Detect which cell encompasses the target text, then output its [X, Y] center coordinate. 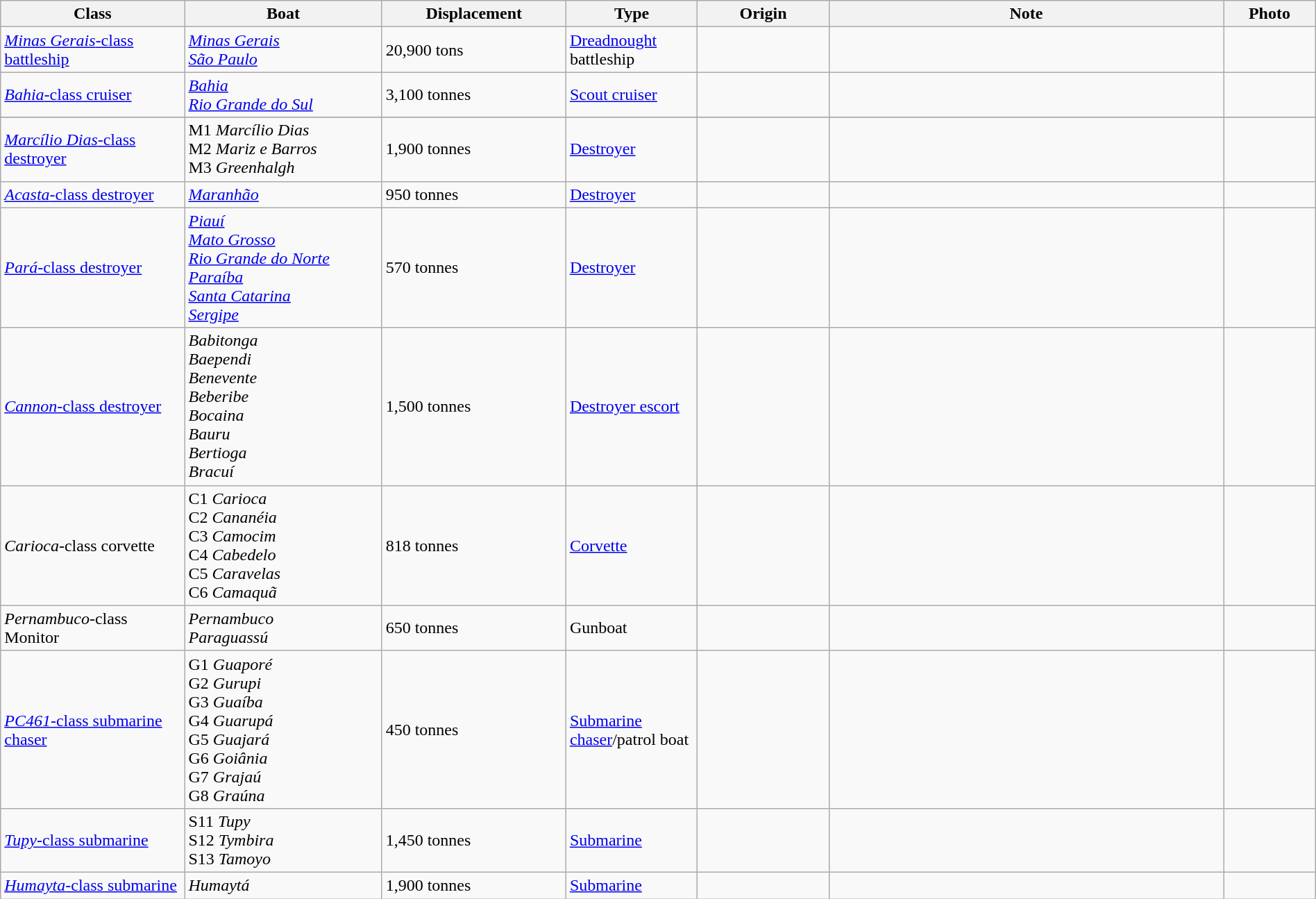
Destroyer escort [632, 407]
Carioca-class corvette [93, 546]
Boat [283, 14]
Corvette [632, 546]
650 tonnes [473, 628]
C1 CariocaC2 CananéiaC3 CamocimC4 CabedeloC5 CaravelasC6 Camaquã [283, 546]
Submarine chaser/patrol boat [632, 729]
Gunboat [632, 628]
Maranhão [283, 194]
BahiaRio Grande do Sul [283, 94]
Tupy-class submarine [93, 840]
450 tonnes [473, 729]
20,900 tons [473, 50]
570 tonnes [473, 268]
Photo [1270, 14]
3,100 tonnes [473, 94]
Class [93, 14]
Note [1026, 14]
Minas Gerais-class battleship [93, 50]
Displacement [473, 14]
Pernambuco-class Monitor [93, 628]
Humayta-class submarine [93, 885]
Scout cruiser [632, 94]
Bahia-class cruiser [93, 94]
S11 TupyS12 TymbiraS13 Tamoyo [283, 840]
M1 Marcílio DiasM2 Mariz e BarrosM3 Greenhalgh [283, 149]
BabitongaBaependiBeneventeBeberibeBocainaBauruBertiogaBracuí [283, 407]
Pará-class destroyer [93, 268]
PC461-class submarine chaser [93, 729]
818 tonnes [473, 546]
Origin [764, 14]
Dreadnought battleship [632, 50]
Humaytá [283, 885]
Minas GeraisSão Paulo [283, 50]
1,500 tonnes [473, 407]
PiauíMato GrossoRio Grande do NorteParaíbaSanta CatarinaSergipe [283, 268]
Acasta-class destroyer [93, 194]
PernambucoParaguassú [283, 628]
Marcílio Dias-class destroyer [93, 149]
Cannon-class destroyer [93, 407]
1,450 tonnes [473, 840]
G1 GuaporéG2 GurupiG3 GuaíbaG4 GuarupáG5 GuajaráG6 GoiâniaG7 GrajaúG8 Graúna [283, 729]
Type [632, 14]
950 tonnes [473, 194]
